Return the [X, Y] coordinate for the center point of the cell that contains the specified text.  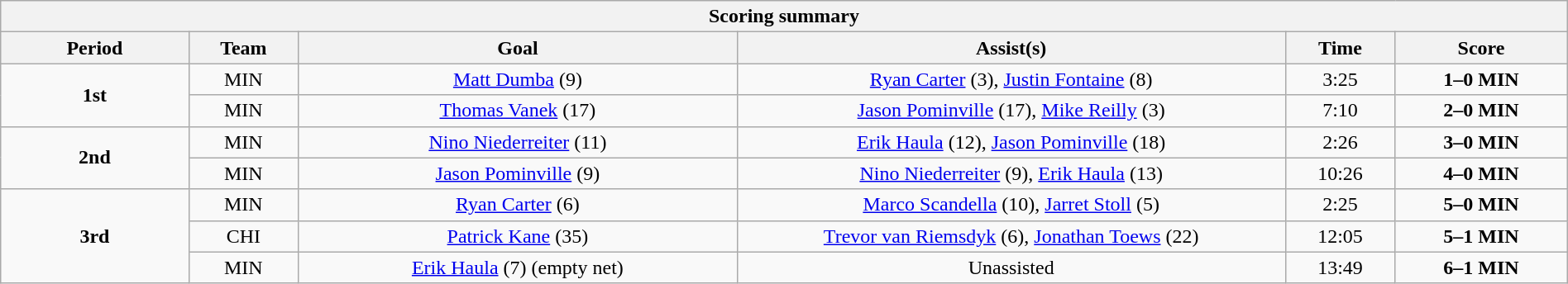
Nino Niederreiter (11) [518, 142]
5–1 MIN [1481, 236]
Goal [518, 48]
Score [1481, 48]
12:05 [1340, 236]
Erik Haula (7) (empty net) [518, 267]
Scoring summary [784, 17]
6–1 MIN [1481, 267]
Unassisted [1011, 267]
2–0 MIN [1481, 111]
Erik Haula (12), Jason Pominville (18) [1011, 142]
3rd [94, 236]
Jason Pominville (17), Mike Reilly (3) [1011, 111]
1–0 MIN [1481, 79]
3–0 MIN [1481, 142]
7:10 [1340, 111]
3:25 [1340, 79]
Time [1340, 48]
2:26 [1340, 142]
Jason Pominville (9) [518, 173]
2nd [94, 158]
Team [243, 48]
CHI [243, 236]
Trevor van Riemsdyk (6), Jonathan Toews (22) [1011, 236]
2:25 [1340, 205]
4–0 MIN [1481, 173]
10:26 [1340, 173]
Thomas Vanek (17) [518, 111]
13:49 [1340, 267]
Matt Dumba (9) [518, 79]
Nino Niederreiter (9), Erik Haula (13) [1011, 173]
Patrick Kane (35) [518, 236]
Assist(s) [1011, 48]
5–0 MIN [1481, 205]
Period [94, 48]
1st [94, 95]
Ryan Carter (3), Justin Fontaine (8) [1011, 79]
Ryan Carter (6) [518, 205]
Marco Scandella (10), Jarret Stoll (5) [1011, 205]
